Extract the (x, y) coordinate from the center of the cell holding the provided text.  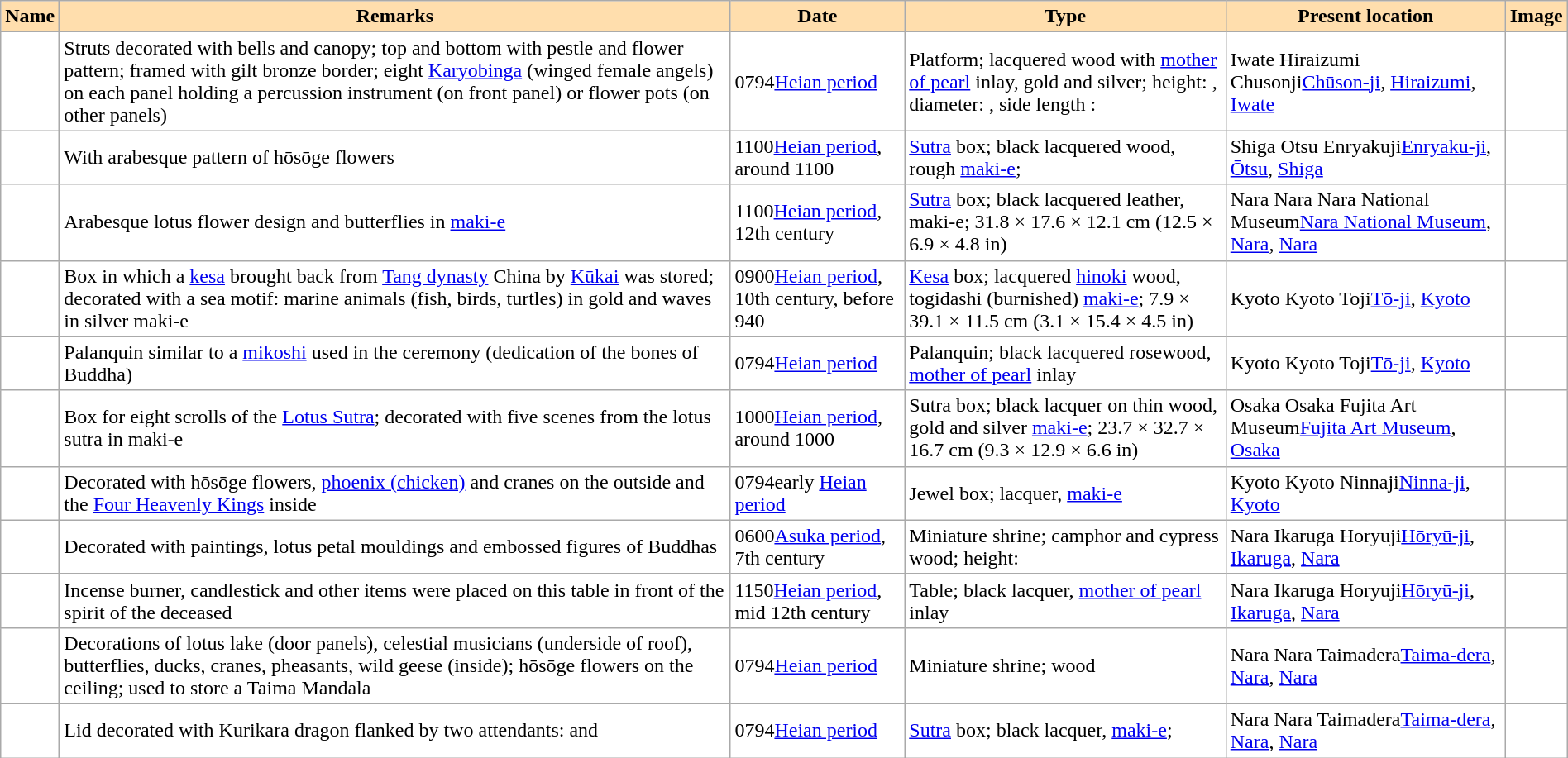
Sutra box; black lacquer, maki-e; (1065, 731)
Nara Nara Nara National MuseumNara National Museum, Nara, Nara (1365, 222)
1000Heian period, around 1000 (817, 428)
With arabesque pattern of hōsōge flowers (395, 157)
Lid decorated with Kurikara dragon flanked by two attendants: and (395, 731)
Kyoto Kyoto NinnajiNinna-ji, Kyoto (1365, 493)
Kesa box; lacquered hinoki wood, togidashi (burnished) maki-e; 7.9 × 39.1 × 11.5 cm (3.1 × 15.4 × 4.5 in) (1065, 298)
0600Asuka period, 7th century (817, 547)
Image (1537, 17)
Platform; lacquered wood with mother of pearl inlay, gold and silver; height: , diameter: , side length : (1065, 81)
Palanquin; black lacquered rosewood, mother of pearl inlay (1065, 364)
Name (30, 17)
Box for eight scrolls of the Lotus Sutra; decorated with five scenes from the lotus sutra in maki-e (395, 428)
1150Heian period, mid 12th century (817, 600)
Decorated with hōsōge flowers, phoenix (chicken) and cranes on the outside and the Four Heavenly Kings inside (395, 493)
Palanquin similar to a mikoshi used in the ceremony (dedication of the bones of Buddha) (395, 364)
Sutra box; black lacquered wood, rough maki-e; (1065, 157)
1100Heian period, around 1100 (817, 157)
Present location (1365, 17)
Shiga Otsu EnryakujiEnryaku-ji, Ōtsu, Shiga (1365, 157)
Date (817, 17)
Decorated with paintings, lotus petal mouldings and embossed figures of Buddhas (395, 547)
Miniature shrine; camphor and cypress wood; height: (1065, 547)
Incense burner, candlestick and other items were placed on this table in front of the spirit of the deceased (395, 600)
Sutra box; black lacquer on thin wood, gold and silver maki-e; 23.7 × 32.7 × 16.7 cm (9.3 × 12.9 × 6.6 in) (1065, 428)
Osaka Osaka Fujita Art MuseumFujita Art Museum, Osaka (1365, 428)
Jewel box; lacquer, maki-e (1065, 493)
0900Heian period, 10th century, before 940 (817, 298)
Sutra box; black lacquered leather, maki-e; 31.8 × 17.6 × 12.1 cm (12.5 × 6.9 × 4.8 in) (1065, 222)
Remarks (395, 17)
1100Heian period, 12th century (817, 222)
Table; black lacquer, mother of pearl inlay (1065, 600)
Arabesque lotus flower design and butterflies in maki-e (395, 222)
0794early Heian period (817, 493)
Miniature shrine; wood (1065, 665)
Iwate Hiraizumi ChusonjiChūson-ji, Hiraizumi, Iwate (1365, 81)
Type (1065, 17)
